Pinpoint the cell where the given text exists, returning its [x, y] midpoint coordinate. 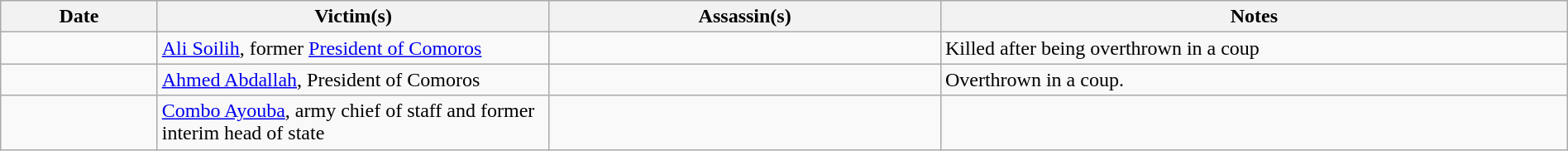
Killed after being overthrown in a coup [1254, 48]
Notes [1254, 17]
Ahmed Abdallah, President of Comoros [353, 80]
Assassin(s) [745, 17]
Overthrown in a coup. [1254, 80]
Victim(s) [353, 17]
Date [79, 17]
Combo Ayouba, army chief of staff and former interim head of state [353, 123]
Ali Soilih, former President of Comoros [353, 48]
